Output the (X, Y) coordinate of the center of the cell containing the given text.  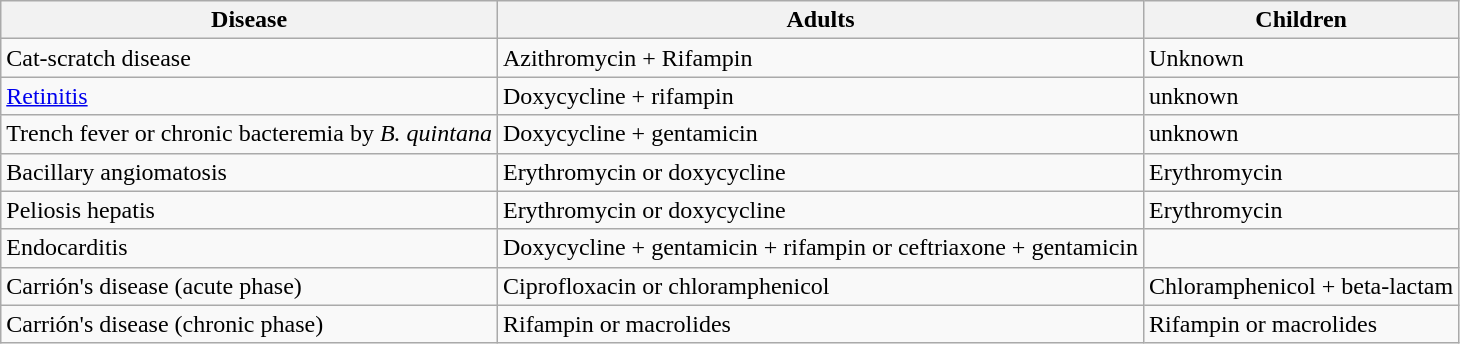
Cat-scratch disease (250, 58)
Chloramphenicol + beta-lactam (1302, 286)
Doxycycline + gentamicin + rifampin or ceftriaxone + gentamicin (820, 248)
Adults (820, 20)
Disease (250, 20)
Children (1302, 20)
Ciprofloxacin or chloramphenicol (820, 286)
Unknown (1302, 58)
Carrión's disease (chronic phase) (250, 324)
Azithromycin + Rifampin (820, 58)
Endocarditis (250, 248)
Retinitis (250, 96)
Doxycycline + gentamicin (820, 134)
Doxycycline + rifampin (820, 96)
Bacillary angiomatosis (250, 172)
Carrión's disease (acute phase) (250, 286)
Trench fever or chronic bacteremia by B. quintana (250, 134)
Peliosis hepatis (250, 210)
